Find where the given text appears and provide that cell's center as (x, y) coordinate. 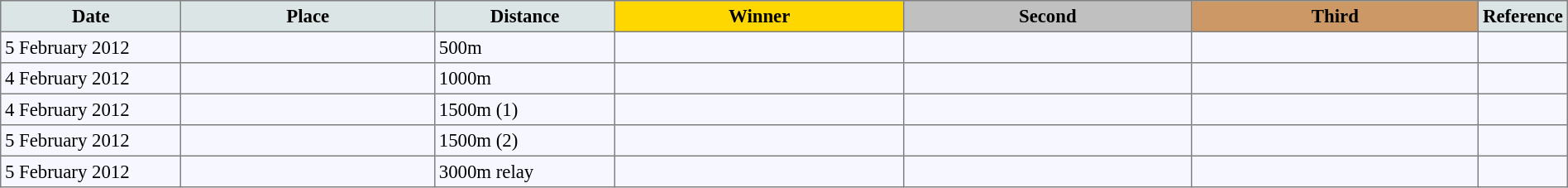
Second (1048, 17)
1500m (2) (524, 141)
Winner (759, 17)
Distance (524, 17)
Reference (1523, 17)
Date (91, 17)
Place (308, 17)
Third (1335, 17)
1000m (524, 79)
3000m relay (524, 171)
500m (524, 47)
1500m (1) (524, 109)
